Return the (X, Y) coordinate for the center point of the cell that contains the specified text.  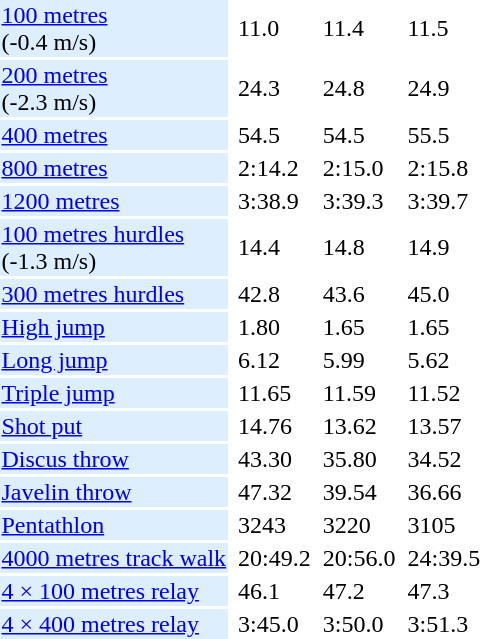
4000 metres track walk (114, 558)
100 metres (-0.4 m/s) (114, 28)
2:15.0 (359, 168)
300 metres hurdles (114, 294)
24.8 (359, 88)
2:14.2 (275, 168)
1.65 (359, 327)
100 metres hurdles (-1.3 m/s) (114, 248)
3243 (275, 525)
14.76 (275, 426)
43.30 (275, 459)
11.65 (275, 393)
35.80 (359, 459)
47.2 (359, 591)
400 metres (114, 135)
14.4 (275, 248)
39.54 (359, 492)
3:38.9 (275, 201)
20:49.2 (275, 558)
24.3 (275, 88)
1200 metres (114, 201)
11.4 (359, 28)
Triple jump (114, 393)
47.32 (275, 492)
Discus throw (114, 459)
14.8 (359, 248)
11.59 (359, 393)
13.62 (359, 426)
6.12 (275, 360)
46.1 (275, 591)
20:56.0 (359, 558)
1.80 (275, 327)
3:50.0 (359, 624)
800 metres (114, 168)
200 metres (-2.3 m/s) (114, 88)
Javelin throw (114, 492)
42.8 (275, 294)
High jump (114, 327)
4 × 400 metres relay (114, 624)
5.99 (359, 360)
11.0 (275, 28)
Shot put (114, 426)
3220 (359, 525)
43.6 (359, 294)
Pentathlon (114, 525)
Long jump (114, 360)
3:45.0 (275, 624)
3:39.3 (359, 201)
4 × 100 metres relay (114, 591)
